Detect which cell encompasses the target text, then output its [x, y] center coordinate. 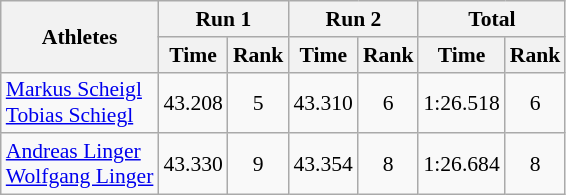
1:26.684 [461, 164]
Run 2 [353, 19]
Total [492, 19]
Markus ScheiglTobias Schiegl [80, 102]
1:26.518 [461, 102]
43.330 [192, 164]
Athletes [80, 36]
Run 1 [223, 19]
43.310 [322, 102]
Andreas LingerWolfgang Linger [80, 164]
43.354 [322, 164]
9 [258, 164]
5 [258, 102]
43.208 [192, 102]
